Pinpoint the cell where the given text exists, returning its (X, Y) midpoint coordinate. 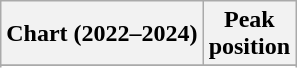
Peakposition (249, 34)
Chart (2022–2024) (102, 34)
